Search for the cell housing the specified text and yield its (x, y) center coordinate. 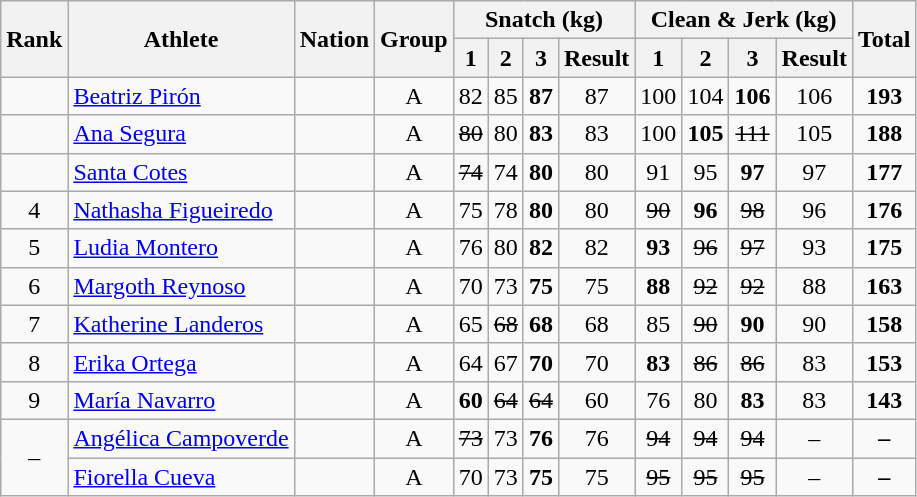
Beatriz Pirón (181, 96)
Group (414, 39)
193 (884, 96)
9 (34, 400)
Margoth Reynoso (181, 286)
Athlete (181, 39)
111 (752, 134)
Nathasha Figueiredo (181, 210)
67 (506, 362)
163 (884, 286)
143 (884, 400)
4 (34, 210)
Erika Ortega (181, 362)
65 (470, 324)
Santa Cotes (181, 172)
98 (752, 210)
Angélica Campoverde (181, 438)
8 (34, 362)
5 (34, 248)
177 (884, 172)
Snatch (kg) (544, 20)
Ludia Montero (181, 248)
Katherine Landeros (181, 324)
91 (658, 172)
176 (884, 210)
158 (884, 324)
Nation (334, 39)
Total (884, 39)
Rank (34, 39)
188 (884, 134)
78 (506, 210)
104 (706, 96)
7 (34, 324)
6 (34, 286)
175 (884, 248)
153 (884, 362)
María Navarro (181, 400)
Fiorella Cueva (181, 477)
Ana Segura (181, 134)
Clean & Jerk (kg) (744, 20)
